Provide the (X, Y) coordinate of the cell's center where the given text is located.  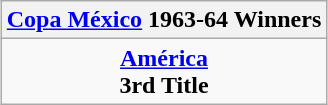
América3rd Title (164, 72)
Copa México 1963-64 Winners (164, 20)
